Detect which cell encompasses the target text, then output its [x, y] center coordinate. 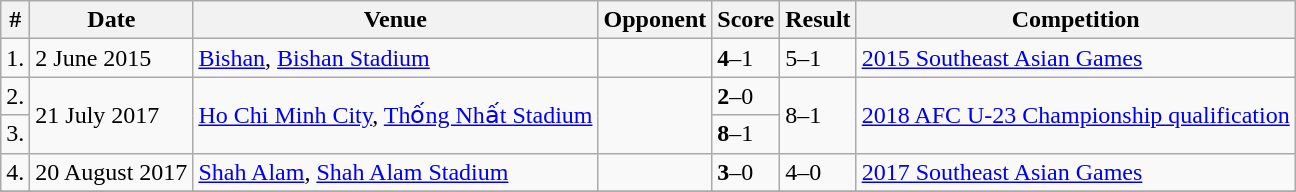
Competition [1076, 20]
Bishan, Bishan Stadium [396, 58]
# [16, 20]
3–0 [746, 172]
Result [818, 20]
1. [16, 58]
2017 Southeast Asian Games [1076, 172]
2–0 [746, 96]
20 August 2017 [112, 172]
Date [112, 20]
Venue [396, 20]
2018 AFC U-23 Championship qualification [1076, 115]
2015 Southeast Asian Games [1076, 58]
4–1 [746, 58]
3. [16, 134]
2. [16, 96]
Shah Alam, Shah Alam Stadium [396, 172]
Ho Chi Minh City, Thống Nhất Stadium [396, 115]
21 July 2017 [112, 115]
5–1 [818, 58]
Score [746, 20]
Opponent [655, 20]
4. [16, 172]
2 June 2015 [112, 58]
4–0 [818, 172]
